Determine the [x, y] coordinate at the center of the cell enclosing the given text.  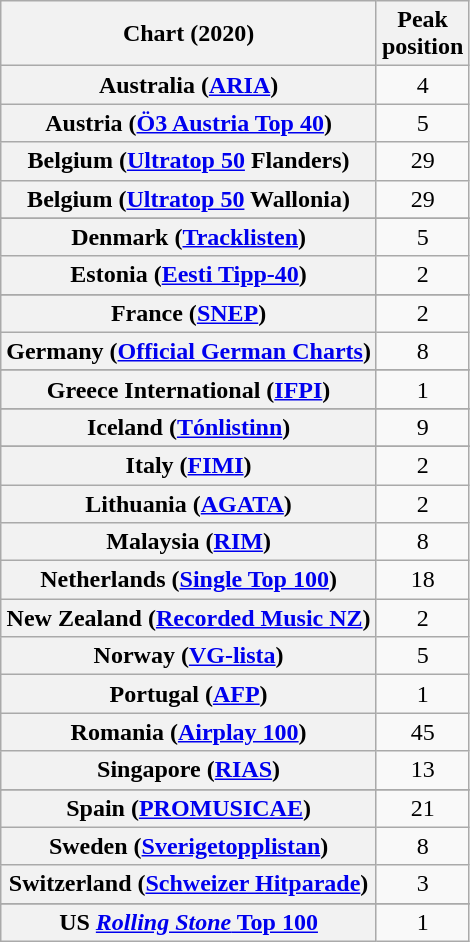
Austria (Ö3 Austria Top 40) [189, 123]
Belgium (Ultratop 50 Flanders) [189, 161]
Belgium (Ultratop 50 Wallonia) [189, 199]
Malaysia (RIM) [189, 542]
Peakposition [422, 34]
Australia (ARIA) [189, 85]
21 [422, 808]
9 [422, 427]
4 [422, 85]
Romania (Airplay 100) [189, 732]
Switzerland (Schweizer Hitparade) [189, 884]
New Zealand (Recorded Music NZ) [189, 618]
3 [422, 884]
Iceland (Tónlistinn) [189, 427]
45 [422, 732]
Chart (2020) [189, 34]
Italy (FIMI) [189, 465]
18 [422, 580]
Denmark (Tracklisten) [189, 237]
Estonia (Eesti Tipp-40) [189, 275]
Portugal (AFP) [189, 694]
Spain (PROMUSICAE) [189, 808]
Netherlands (Single Top 100) [189, 580]
Greece International (IFPI) [189, 389]
US Rolling Stone Top 100 [189, 922]
Germany (Official German Charts) [189, 351]
13 [422, 770]
Lithuania (AGATA) [189, 503]
Singapore (RIAS) [189, 770]
Sweden (Sverigetopplistan) [189, 846]
France (SNEP) [189, 313]
Norway (VG-lista) [189, 656]
